Find where the given text appears and provide that cell's center as (X, Y) coordinate. 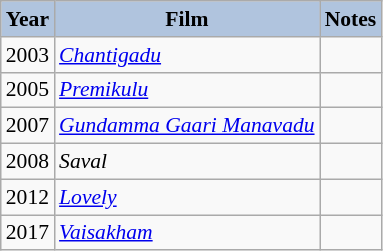
Lovely (187, 197)
2008 (28, 162)
2003 (28, 55)
Notes (351, 19)
Premikulu (187, 90)
2017 (28, 233)
Film (187, 19)
Gundamma Gaari Manavadu (187, 126)
2007 (28, 126)
Year (28, 19)
2012 (28, 197)
Vaisakham (187, 233)
Saval (187, 162)
Chantigadu (187, 55)
2005 (28, 90)
